Output the [X, Y] coordinate of the center of the cell containing the given text.  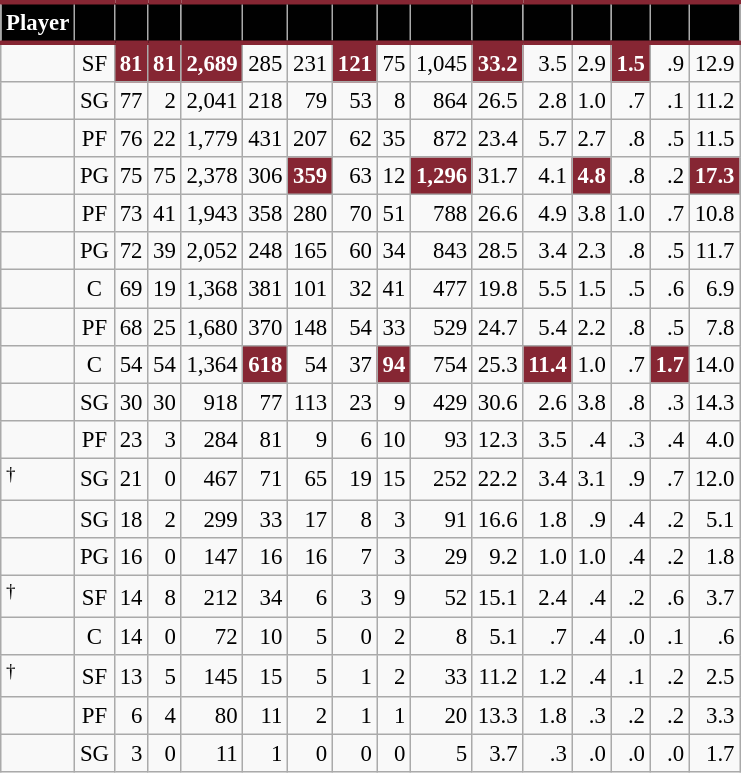
2,689 [212, 62]
32 [354, 289]
26.5 [497, 101]
70 [354, 214]
165 [310, 251]
62 [354, 139]
Player [38, 22]
15.1 [497, 596]
381 [266, 289]
2.3 [592, 251]
11.5 [714, 139]
6.9 [714, 289]
2.7 [592, 139]
60 [354, 251]
2.8 [548, 101]
431 [266, 139]
80 [212, 716]
13.3 [497, 716]
231 [310, 62]
285 [266, 62]
1,364 [212, 364]
1,368 [212, 289]
145 [212, 676]
2.2 [592, 327]
12 [394, 176]
17.3 [714, 176]
7.8 [714, 327]
24.7 [497, 327]
68 [130, 327]
1,045 [442, 62]
69 [130, 289]
306 [266, 176]
53 [354, 101]
22 [164, 139]
73 [130, 214]
1,779 [212, 139]
52 [442, 596]
30.6 [497, 402]
4.8 [592, 176]
11.4 [548, 364]
280 [310, 214]
5.4 [548, 327]
26.6 [497, 214]
872 [442, 139]
1,680 [212, 327]
2,041 [212, 101]
17 [310, 519]
18 [130, 519]
19.8 [497, 289]
51 [394, 214]
2.6 [548, 402]
4.1 [548, 176]
7 [354, 557]
148 [310, 327]
35 [394, 139]
3.3 [714, 716]
864 [442, 101]
358 [266, 214]
22.2 [497, 479]
248 [266, 251]
1.2 [548, 676]
76 [130, 139]
2,052 [212, 251]
25.3 [497, 364]
370 [266, 327]
218 [266, 101]
4 [164, 716]
12.9 [714, 62]
2.9 [592, 62]
33.2 [497, 62]
65 [310, 479]
113 [310, 402]
23.4 [497, 139]
5.5 [548, 289]
1,943 [212, 214]
63 [354, 176]
2,378 [212, 176]
31.7 [497, 176]
25 [164, 327]
284 [212, 439]
918 [212, 402]
79 [310, 101]
618 [266, 364]
37 [354, 364]
212 [212, 596]
5.7 [548, 139]
12.0 [714, 479]
93 [442, 439]
11.7 [714, 251]
14.3 [714, 402]
207 [310, 139]
94 [394, 364]
477 [442, 289]
252 [442, 479]
4.9 [548, 214]
299 [212, 519]
29 [442, 557]
3.1 [592, 479]
28.5 [497, 251]
359 [310, 176]
39 [164, 251]
429 [442, 402]
101 [310, 289]
1,296 [442, 176]
71 [266, 479]
754 [442, 364]
121 [354, 62]
10.8 [714, 214]
20 [442, 716]
4.0 [714, 439]
13 [130, 676]
21 [130, 479]
2.5 [714, 676]
788 [442, 214]
14.0 [714, 364]
2.4 [548, 596]
91 [442, 519]
9.2 [497, 557]
529 [442, 327]
12.3 [497, 439]
147 [212, 557]
843 [442, 251]
16.6 [497, 519]
467 [212, 479]
